From the cell containing the given text, extract its center point as [x, y] coordinate. 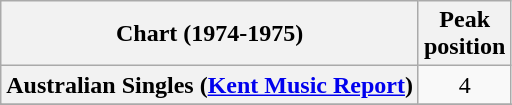
4 [464, 85]
Peakposition [464, 34]
Australian Singles (Kent Music Report) [210, 85]
Chart (1974-1975) [210, 34]
